Locate the cell with the specified text and output its [X, Y] center coordinate. 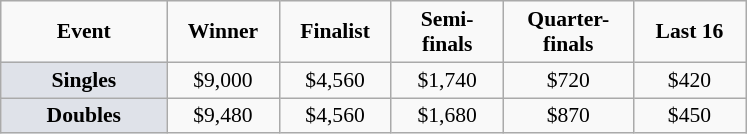
$420 [689, 80]
$720 [568, 80]
$450 [689, 116]
$9,480 [223, 116]
Event [84, 32]
$1,740 [447, 80]
Finalist [335, 32]
$870 [568, 116]
$9,000 [223, 80]
Doubles [84, 116]
Winner [223, 32]
Semi-finals [447, 32]
Last 16 [689, 32]
$1,680 [447, 116]
Singles [84, 80]
Quarter-finals [568, 32]
